From the cell containing the given text, extract its center point as (X, Y) coordinate. 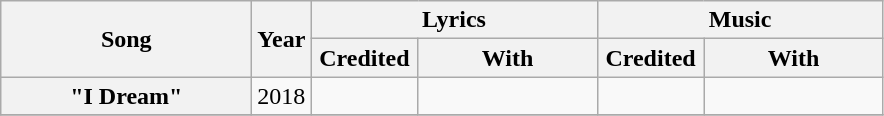
Music (740, 20)
"I Dream" (126, 96)
Lyrics (454, 20)
2018 (282, 96)
Song (126, 39)
Year (282, 39)
